Locate the cell with the specified text and output its [x, y] center coordinate. 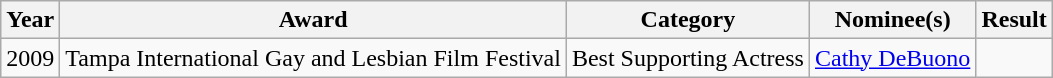
2009 [30, 58]
Best Supporting Actress [688, 58]
Tampa International Gay and Lesbian Film Festival [314, 58]
Cathy DeBuono [892, 58]
Award [314, 20]
Year [30, 20]
Result [1014, 20]
Category [688, 20]
Nominee(s) [892, 20]
